Capture the cell that displays the provided text and extract its [X, Y] central coordinate. 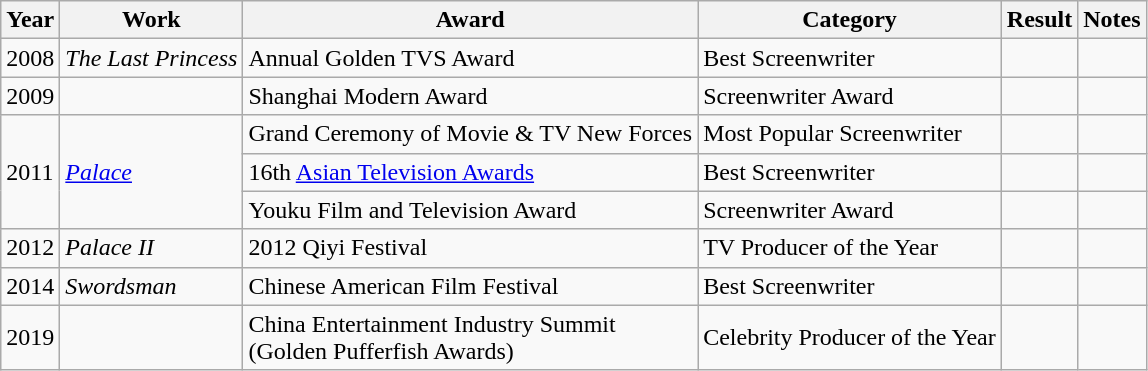
China Entertainment Industry Summit (Golden Pufferfish Awards) [470, 338]
Notes [1112, 20]
2019 [30, 338]
Shanghai Modern Award [470, 96]
2014 [30, 286]
2012 Qiyi Festival [470, 248]
Palace II [152, 248]
Annual Golden TVS Award [470, 58]
Swordsman [152, 286]
Youku Film and Television Award [470, 210]
Category [850, 20]
Award [470, 20]
TV Producer of the Year [850, 248]
16th Asian Television Awards [470, 172]
2011 [30, 172]
The Last Princess [152, 58]
Work [152, 20]
Chinese American Film Festival [470, 286]
Result [1039, 20]
Grand Ceremony of Movie & TV New Forces [470, 134]
2009 [30, 96]
Year [30, 20]
Palace [152, 172]
2012 [30, 248]
Celebrity Producer of the Year [850, 338]
2008 [30, 58]
Most Popular Screenwriter [850, 134]
